From the cell containing the given text, extract its center point as [x, y] coordinate. 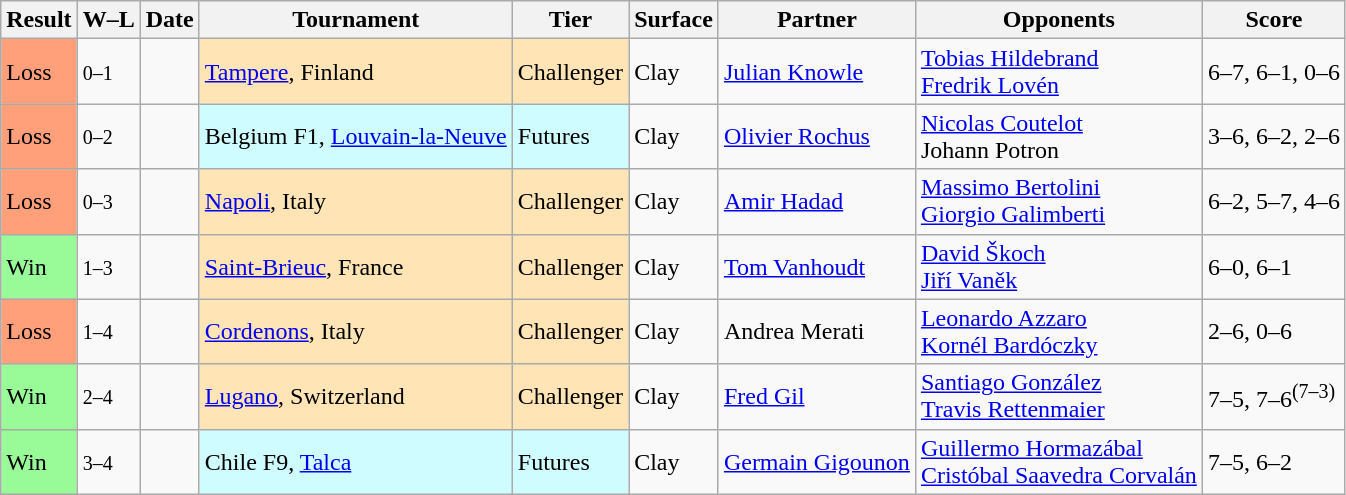
Tom Vanhoudt [816, 266]
Score [1274, 20]
Partner [816, 20]
6–0, 6–1 [1274, 266]
Lugano, Switzerland [356, 396]
Tournament [356, 20]
7–5, 7–6(7–3) [1274, 396]
Santiago González Travis Rettenmaier [1058, 396]
1–4 [108, 332]
Chile F9, Talca [356, 462]
6–2, 5–7, 4–6 [1274, 202]
Massimo Bertolini Giorgio Galimberti [1058, 202]
Germain Gigounon [816, 462]
1–3 [108, 266]
2–4 [108, 396]
Olivier Rochus [816, 136]
0–3 [108, 202]
Tier [570, 20]
0–1 [108, 72]
W–L [108, 20]
Fred Gil [816, 396]
Tampere, Finland [356, 72]
0–2 [108, 136]
Saint-Brieuc, France [356, 266]
Belgium F1, Louvain-la-Neuve [356, 136]
Guillermo Hormazábal Cristóbal Saavedra Corvalán [1058, 462]
Result [39, 20]
Nicolas Coutelot Johann Potron [1058, 136]
David Škoch Jiří Vaněk [1058, 266]
Surface [674, 20]
Julian Knowle [816, 72]
Napoli, Italy [356, 202]
2–6, 0–6 [1274, 332]
Date [170, 20]
6–7, 6–1, 0–6 [1274, 72]
Opponents [1058, 20]
Leonardo Azzaro Kornél Bardóczky [1058, 332]
3–4 [108, 462]
7–5, 6–2 [1274, 462]
Cordenons, Italy [356, 332]
Andrea Merati [816, 332]
Tobias Hildebrand Fredrik Lovén [1058, 72]
Amir Hadad [816, 202]
3–6, 6–2, 2–6 [1274, 136]
